For the text-containing cell, return its midpoint in [X, Y] coordinate format. 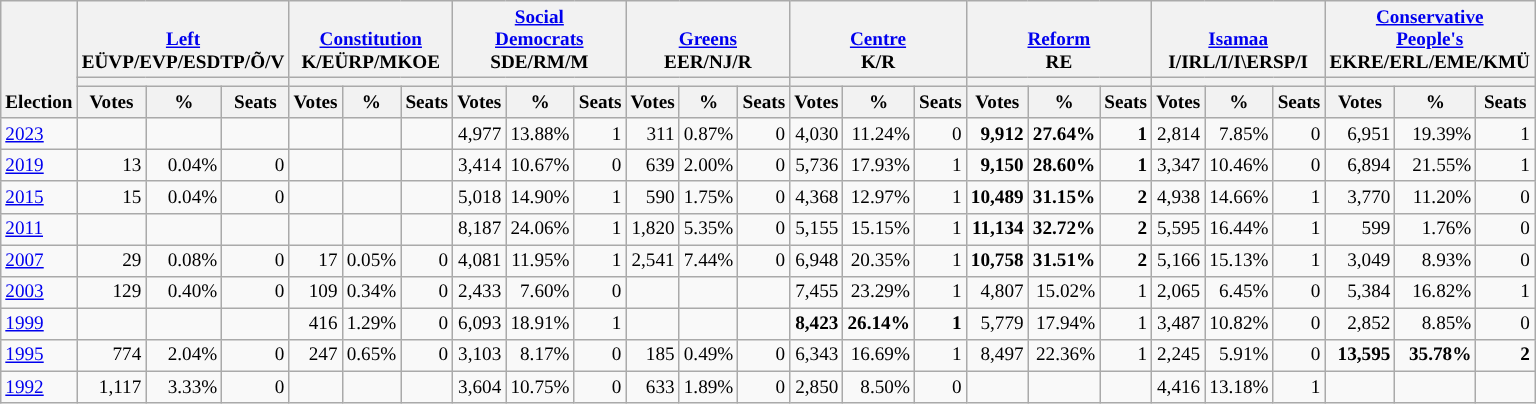
4,081 [480, 261]
28.60% [1064, 166]
18.91% [540, 324]
8.50% [879, 387]
16.82% [1436, 292]
599 [1360, 229]
GreensEER/NJ/R [708, 40]
0.40% [184, 292]
31.15% [1064, 197]
11.24% [879, 134]
21.55% [1436, 166]
11.95% [540, 261]
2023 [39, 134]
4,938 [1178, 197]
22.36% [1064, 355]
8,497 [997, 355]
0.05% [372, 261]
416 [316, 324]
15.15% [879, 229]
8.17% [540, 355]
8,423 [816, 324]
10,758 [997, 261]
Election [39, 60]
590 [652, 197]
3,414 [480, 166]
8,187 [480, 229]
2,850 [816, 387]
35.78% [1436, 355]
3,103 [480, 355]
14.66% [1239, 197]
3,347 [1178, 166]
5,595 [1178, 229]
2.04% [184, 355]
6,894 [1360, 166]
3,049 [1360, 261]
639 [652, 166]
2007 [39, 261]
311 [652, 134]
31.51% [1064, 261]
29 [112, 261]
17 [316, 261]
1,117 [112, 387]
10,489 [997, 197]
13 [112, 166]
6,093 [480, 324]
IsamaaI/IRL/I/I\ERSP/I [1238, 40]
109 [316, 292]
2011 [39, 229]
5,155 [816, 229]
13.88% [540, 134]
5,779 [997, 324]
0.08% [184, 261]
8.85% [1436, 324]
10.82% [1239, 324]
1.76% [1436, 229]
1999 [39, 324]
17.94% [1064, 324]
1992 [39, 387]
ConservativePeople'sEKRE/ERL/EME/KMÜ [1430, 40]
10.46% [1239, 166]
LeftEÜVP/EVP/ESDTP/Õ/V [183, 40]
1995 [39, 355]
32.72% [1064, 229]
6,343 [816, 355]
5,384 [1360, 292]
129 [112, 292]
14.90% [540, 197]
2.00% [708, 166]
7,455 [816, 292]
11.20% [1436, 197]
2,852 [1360, 324]
633 [652, 387]
2,541 [652, 261]
5.91% [1239, 355]
10.67% [540, 166]
0.87% [708, 134]
16.44% [1239, 229]
6.45% [1239, 292]
27.64% [1064, 134]
15.13% [1239, 261]
4,807 [997, 292]
3,487 [1178, 324]
2,814 [1178, 134]
24.06% [540, 229]
20.35% [879, 261]
7.85% [1239, 134]
9,150 [997, 166]
4,977 [480, 134]
SocialDemocratsSDE/RM/M [540, 40]
13.18% [1239, 387]
2,433 [480, 292]
3,604 [480, 387]
5.35% [708, 229]
2,245 [1178, 355]
774 [112, 355]
15 [112, 197]
3.33% [184, 387]
2003 [39, 292]
8.93% [1436, 261]
13,595 [1360, 355]
3,770 [1360, 197]
15.02% [1064, 292]
185 [652, 355]
1.89% [708, 387]
6,948 [816, 261]
0.34% [372, 292]
4,416 [1178, 387]
11,134 [997, 229]
4,368 [816, 197]
4,030 [816, 134]
2019 [39, 166]
6,951 [1360, 134]
1.29% [372, 324]
5,166 [1178, 261]
19.39% [1436, 134]
2015 [39, 197]
0.49% [708, 355]
10.75% [540, 387]
12.97% [879, 197]
ConstitutionK/EÜRP/MKOE [371, 40]
247 [316, 355]
CentreK/R [878, 40]
2,065 [1178, 292]
ReformRE [1058, 40]
5,736 [816, 166]
7.44% [708, 261]
23.29% [879, 292]
0.65% [372, 355]
1,820 [652, 229]
1.75% [708, 197]
17.93% [879, 166]
26.14% [879, 324]
16.69% [879, 355]
7.60% [540, 292]
5,018 [480, 197]
9,912 [997, 134]
